Return (X, Y) of the center of cell containing provided text 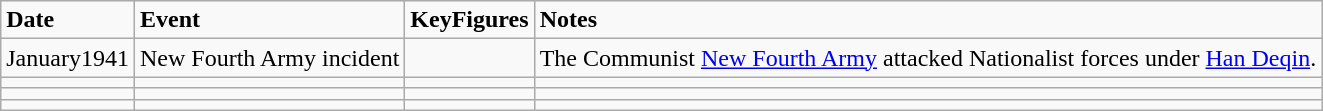
Date (68, 20)
Event (269, 20)
Notes (928, 20)
The Communist New Fourth Army attacked Nationalist forces under Han Deqin. (928, 58)
KeyFigures (470, 20)
New Fourth Army incident (269, 58)
January1941 (68, 58)
